From the cell containing the given text, extract its center point as [X, Y] coordinate. 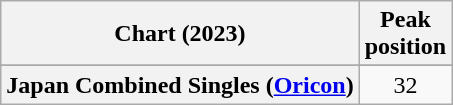
Chart (2023) [180, 34]
Japan Combined Singles (Oricon) [180, 85]
Peakposition [405, 34]
32 [405, 85]
